Detect which cell encompasses the target text, then output its [x, y] center coordinate. 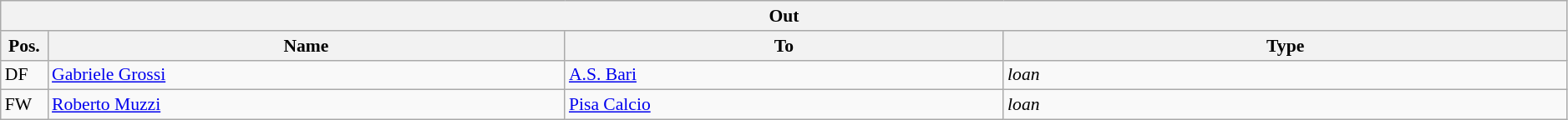
Pisa Calcio [784, 105]
DF [24, 75]
Name [306, 46]
Pos. [24, 46]
To [784, 46]
Type [1285, 46]
Gabriele Grossi [306, 75]
A.S. Bari [784, 75]
Roberto Muzzi [306, 105]
FW [24, 105]
Out [784, 16]
